Output the [x, y] coordinate of the center of the cell containing the given text.  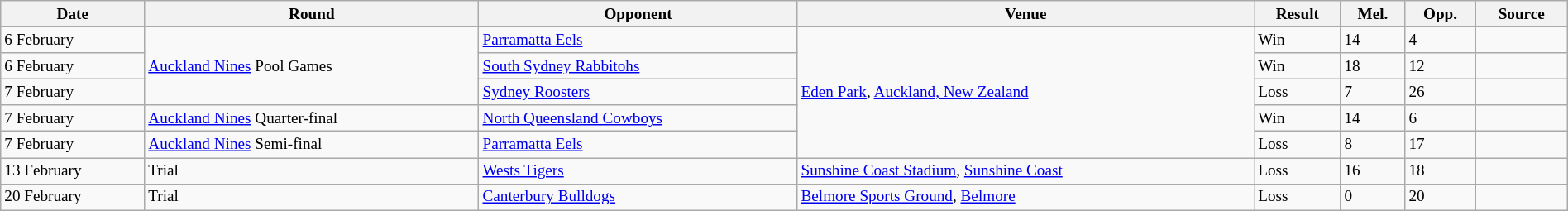
Date [73, 14]
Round [312, 14]
South Sydney Rabbitohs [638, 66]
4 [1441, 40]
Belmore Sports Ground, Belmore [1025, 197]
13 February [73, 170]
8 [1373, 145]
Auckland Nines Quarter-final [312, 118]
12 [1441, 66]
Result [1298, 14]
North Queensland Cowboys [638, 118]
Opponent [638, 14]
Auckland Nines Semi-final [312, 145]
17 [1441, 145]
Eden Park, Auckland, New Zealand [1025, 92]
7 [1373, 92]
Sunshine Coast Stadium, Sunshine Coast [1025, 170]
Auckland Nines Pool Games [312, 66]
0 [1373, 197]
Opp. [1441, 14]
20 February [73, 197]
Venue [1025, 14]
Mel. [1373, 14]
Source [1522, 14]
26 [1441, 92]
Canterbury Bulldogs [638, 197]
Sydney Roosters [638, 92]
20 [1441, 197]
16 [1373, 170]
6 [1441, 118]
Wests Tigers [638, 170]
